Provide the (x, y) coordinate of the cell's center where the given text is located.  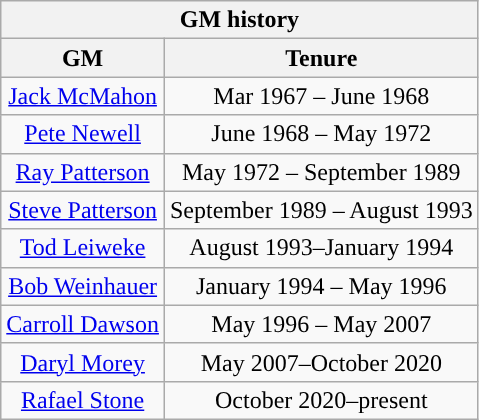
Rafael Stone (83, 400)
Pete Newell (83, 134)
GM history (240, 20)
August 1993–January 1994 (321, 248)
Daryl Morey (83, 362)
May 1972 – September 1989 (321, 172)
Tod Leiweke (83, 248)
October 2020–present (321, 400)
May 1996 – May 2007 (321, 324)
September 1989 – August 1993 (321, 210)
June 1968 – May 1972 (321, 134)
Carroll Dawson (83, 324)
Ray Patterson (83, 172)
Bob Weinhauer (83, 286)
Mar 1967 – June 1968 (321, 96)
Jack McMahon (83, 96)
May 2007–October 2020 (321, 362)
GM (83, 58)
Steve Patterson (83, 210)
Tenure (321, 58)
January 1994 – May 1996 (321, 286)
